Provide the [X, Y] coordinate of the cell's center where the given text is located.  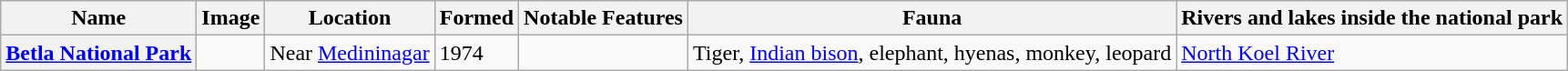
Rivers and lakes inside the national park [1372, 18]
Tiger, Indian bison, elephant, hyenas, monkey, leopard [932, 53]
Formed [476, 18]
Name [98, 18]
Fauna [932, 18]
Betla National Park [98, 53]
1974 [476, 53]
Near Medininagar [350, 53]
Notable Features [604, 18]
North Koel River [1372, 53]
Location [350, 18]
Image [231, 18]
